Determine the (x, y) coordinate at the center of the cell enclosing the given text.  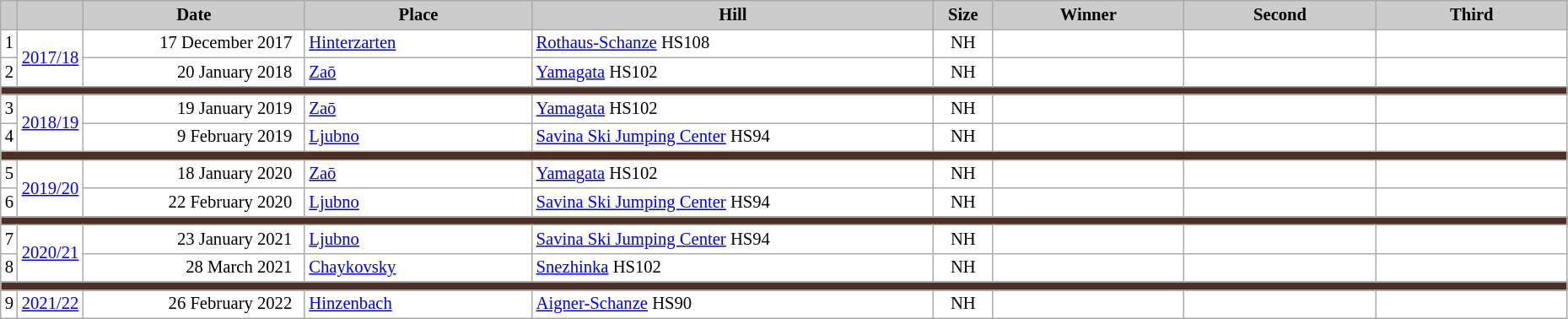
20 January 2018 (194, 72)
Place (418, 14)
Rothaus-Schanze HS108 (733, 43)
4 (9, 137)
Hinzenbach (418, 304)
23 January 2021 (194, 239)
8 (9, 268)
19 January 2019 (194, 109)
Date (194, 14)
2020/21 (51, 253)
2019/20 (51, 188)
2021/22 (51, 304)
Chaykovsky (418, 268)
Third (1471, 14)
3 (9, 109)
5 (9, 174)
Hill (733, 14)
Hinterzarten (418, 43)
Second (1280, 14)
1 (9, 43)
Winner (1088, 14)
26 February 2022 (194, 304)
Snezhinka HS102 (733, 268)
17 December 2017 (194, 43)
2 (9, 72)
9 February 2019 (194, 137)
6 (9, 202)
2018/19 (51, 123)
7 (9, 239)
Aigner-Schanze HS90 (733, 304)
Size (963, 14)
9 (9, 304)
22 February 2020 (194, 202)
28 March 2021 (194, 268)
18 January 2020 (194, 174)
2017/18 (51, 57)
